Search for the cell housing the specified text and yield its [x, y] center coordinate. 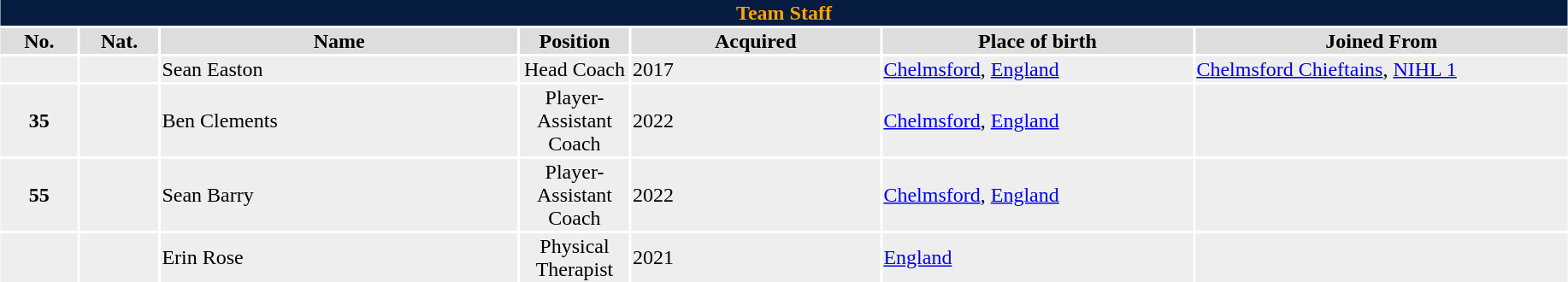
Chelmsford Chieftains, NIHL 1 [1382, 69]
35 [39, 120]
Sean Barry [339, 195]
Physical Therapist [575, 258]
Joined From [1382, 41]
Position [575, 41]
Name [339, 41]
England [1038, 258]
2021 [755, 258]
Sean Easton [339, 69]
Team Staff [783, 13]
55 [39, 195]
Head Coach [575, 69]
Acquired [755, 41]
No. [39, 41]
2017 [755, 69]
Erin Rose [339, 258]
Nat. [120, 41]
Place of birth [1038, 41]
Ben Clements [339, 120]
